Determine the (x, y) coordinate at the center of the cell enclosing the given text.  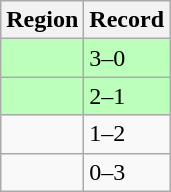
1–2 (127, 134)
3–0 (127, 58)
Record (127, 20)
0–3 (127, 172)
2–1 (127, 96)
Region (42, 20)
